Return [X, Y] of the center of cell containing provided text 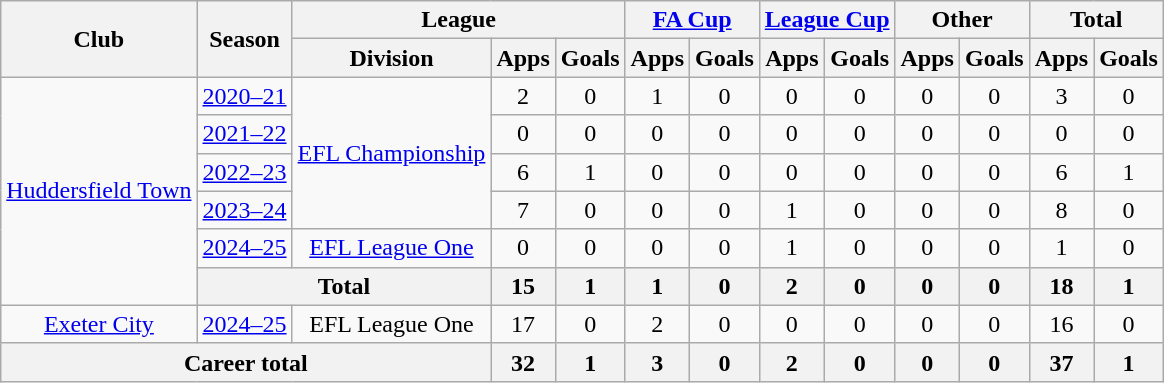
Other [962, 20]
2021–22 [244, 134]
Career total [246, 362]
EFL Championship [392, 153]
32 [523, 362]
Season [244, 39]
37 [1061, 362]
2023–24 [244, 210]
Huddersfield Town [99, 191]
2022–23 [244, 172]
2020–21 [244, 96]
16 [1061, 324]
League Cup [827, 20]
Club [99, 39]
Division [392, 58]
7 [523, 210]
League [458, 20]
8 [1061, 210]
Exeter City [99, 324]
18 [1061, 286]
15 [523, 286]
17 [523, 324]
FA Cup [692, 20]
